Determine the (x, y) coordinate at the center of the cell enclosing the given text.  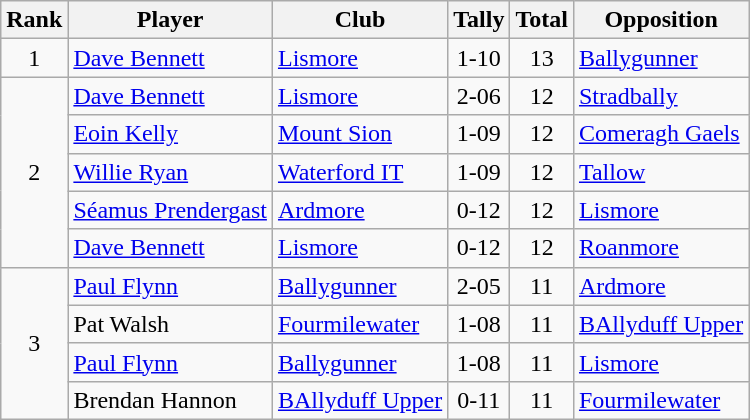
1-10 (479, 58)
Club (360, 20)
13 (542, 58)
Waterford IT (360, 172)
Comeragh Gaels (660, 134)
Stradbally (660, 96)
Tallow (660, 172)
3 (34, 343)
Pat Walsh (170, 324)
Total (542, 20)
Player (170, 20)
2 (34, 172)
Tally (479, 20)
Roanmore (660, 248)
0-11 (479, 400)
2-06 (479, 96)
1 (34, 58)
2-05 (479, 286)
Séamus Prendergast (170, 210)
Willie Ryan (170, 172)
Eoin Kelly (170, 134)
Opposition (660, 20)
Mount Sion (360, 134)
Rank (34, 20)
Brendan Hannon (170, 400)
